Locate the cell with the specified text and output its (x, y) center coordinate. 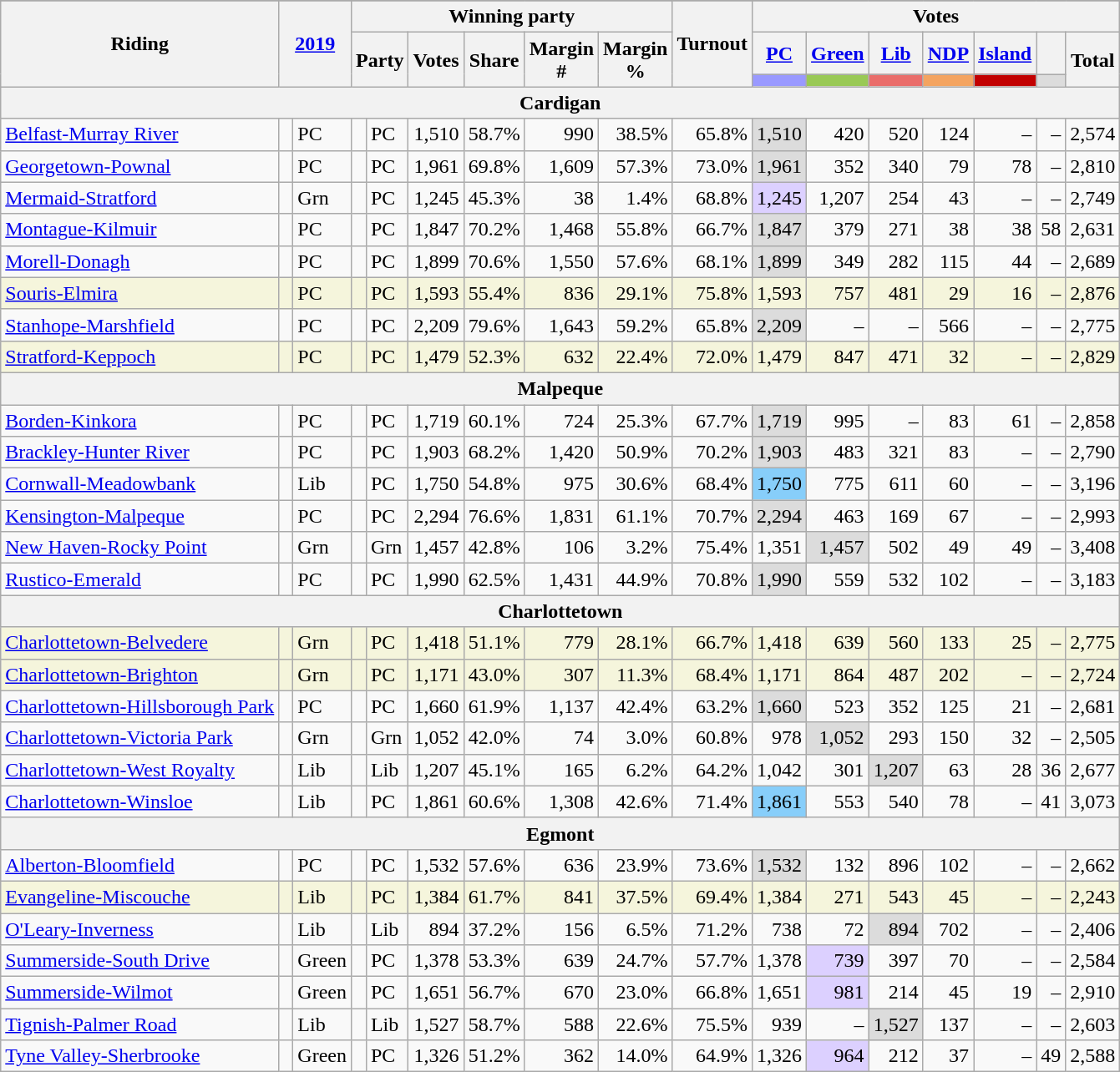
2,876 (1092, 293)
2,858 (1092, 420)
42.8% (494, 548)
939 (778, 1024)
54.8% (494, 484)
56.7% (494, 993)
202 (948, 675)
63 (948, 770)
73.0% (712, 166)
57.3% (636, 166)
636 (561, 865)
Winning party (512, 17)
71.2% (712, 929)
60.8% (712, 738)
379 (839, 230)
75.5% (712, 1024)
69.8% (494, 166)
125 (948, 706)
74 (561, 738)
775 (839, 484)
79 (948, 166)
Turnout (712, 43)
63.2% (712, 706)
79.6% (494, 325)
68.2% (494, 453)
293 (895, 738)
72.0% (712, 356)
Party (380, 60)
51.1% (494, 643)
254 (895, 198)
836 (561, 293)
2,724 (1092, 675)
896 (895, 865)
Charlottetown-Hillsborough Park (140, 706)
1,351 (778, 548)
978 (778, 738)
Souris-Elmira (140, 293)
6.2% (636, 770)
3,073 (1092, 801)
16 (1006, 293)
Borden-Kinkora (140, 420)
41 (1051, 801)
362 (561, 1056)
132 (839, 865)
21 (1006, 706)
214 (895, 993)
964 (839, 1056)
2,829 (1092, 356)
Stratford-Keppoch (140, 356)
995 (839, 420)
Belfast-Murray River (140, 134)
60.6% (494, 801)
45.1% (494, 770)
75.8% (712, 293)
137 (948, 1024)
64.2% (712, 770)
Cardigan (560, 103)
847 (839, 356)
28.1% (636, 643)
2,810 (1092, 166)
67.7% (712, 420)
543 (895, 897)
37.2% (494, 929)
301 (839, 770)
520 (895, 134)
2,662 (1092, 865)
738 (778, 929)
282 (895, 261)
553 (839, 801)
Share (494, 60)
1,468 (561, 230)
50.9% (636, 453)
Charlottetown-Winsloe (140, 801)
349 (839, 261)
975 (561, 484)
2,790 (1092, 453)
6.5% (636, 929)
28 (1006, 770)
2,749 (1092, 198)
Tyne Valley-Sherbrooke (140, 1056)
69.4% (712, 897)
Brackley-Hunter River (140, 453)
70.6% (494, 261)
Summerside-Wilmot (140, 993)
57.7% (712, 961)
2,681 (1092, 706)
841 (561, 897)
64.9% (712, 1056)
67 (948, 516)
30.6% (636, 484)
3.2% (636, 548)
2,603 (1092, 1024)
1,609 (561, 166)
483 (839, 453)
3.0% (636, 738)
Alberton-Bloomfield (140, 865)
29 (948, 293)
25.3% (636, 420)
397 (895, 961)
340 (895, 166)
Stanhope-Marshfield (140, 325)
Charlottetown-West Royalty (140, 770)
307 (561, 675)
532 (895, 579)
58 (1051, 230)
60 (948, 484)
559 (839, 579)
Charlottetown (560, 611)
68.8% (712, 198)
43 (948, 198)
14.0% (636, 1056)
70.7% (712, 516)
75.4% (712, 548)
53.3% (494, 961)
3,183 (1092, 579)
566 (948, 325)
990 (561, 134)
Total (1092, 60)
25 (1006, 643)
73.6% (712, 865)
71.4% (712, 801)
2019 (316, 43)
59.2% (636, 325)
106 (561, 548)
169 (895, 516)
23.9% (636, 865)
2,243 (1092, 897)
55.8% (636, 230)
61.1% (636, 516)
Island (1006, 53)
481 (895, 293)
38.5% (636, 134)
72 (839, 929)
560 (895, 643)
Charlottetown-Victoria Park (140, 738)
632 (561, 356)
2,631 (1092, 230)
Georgetown-Pownal (140, 166)
Charlottetown-Brighton (140, 675)
540 (895, 801)
Evangeline-Miscouche (140, 897)
133 (948, 643)
124 (948, 134)
2,588 (1092, 1056)
76.6% (494, 516)
52.3% (494, 356)
1,643 (561, 325)
1.4% (636, 198)
Tignish-Palmer Road (140, 1024)
523 (839, 706)
O'Leary-Inverness (140, 929)
Montague-Kilmuir (140, 230)
2,993 (1092, 516)
68.1% (712, 261)
44.9% (636, 579)
2,406 (1092, 929)
2,505 (1092, 738)
66.8% (712, 993)
864 (839, 675)
Egmont (560, 833)
60.1% (494, 420)
779 (561, 643)
1,308 (561, 801)
22.6% (636, 1024)
115 (948, 261)
42.0% (494, 738)
420 (839, 134)
44 (1006, 261)
19 (1006, 993)
2,689 (1092, 261)
2,677 (1092, 770)
37.5% (636, 897)
1,831 (561, 516)
Cornwall-Meadowbank (140, 484)
702 (948, 929)
43.0% (494, 675)
724 (561, 420)
Margin# (561, 60)
61 (1006, 420)
Charlottetown-Belvedere (140, 643)
981 (839, 993)
1,137 (561, 706)
156 (561, 929)
22.4% (636, 356)
502 (895, 548)
1,431 (561, 579)
463 (839, 516)
61.7% (494, 897)
150 (948, 738)
NDP (948, 53)
42.6% (636, 801)
Rustico-Emerald (140, 579)
61.9% (494, 706)
37 (948, 1056)
212 (895, 1056)
611 (895, 484)
1,420 (561, 453)
62.5% (494, 579)
Margin% (636, 60)
2,910 (1092, 993)
New Haven-Rocky Point (140, 548)
3,408 (1092, 548)
321 (895, 453)
588 (561, 1024)
36 (1051, 770)
51.2% (494, 1056)
55.4% (494, 293)
3,196 (1092, 484)
29.1% (636, 293)
45.3% (494, 198)
11.3% (636, 675)
1,550 (561, 261)
670 (561, 993)
2,584 (1092, 961)
165 (561, 770)
Morell-Donagh (140, 261)
70 (948, 961)
42.4% (636, 706)
Kensington-Malpeque (140, 516)
1,042 (778, 770)
487 (895, 675)
Riding (140, 43)
Mermaid-Stratford (140, 198)
2,574 (1092, 134)
Malpeque (560, 388)
23.0% (636, 993)
Summerside-South Drive (140, 961)
471 (895, 356)
739 (839, 961)
70.8% (712, 579)
24.7% (636, 961)
757 (839, 293)
